Search for the cell housing the specified text and yield its [x, y] center coordinate. 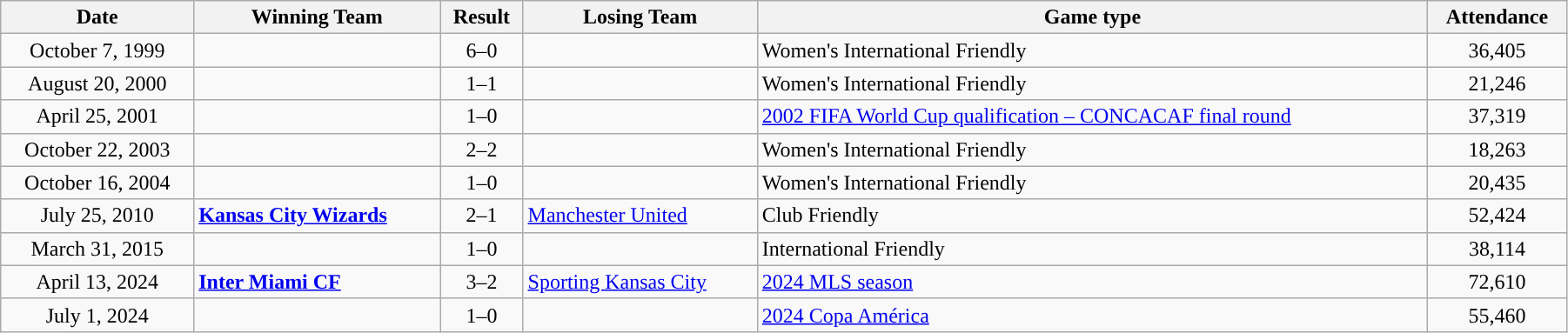
Date [97, 17]
Game type [1092, 17]
Losing Team [640, 17]
18,263 [1498, 150]
October 7, 1999 [97, 50]
38,114 [1498, 249]
21,246 [1498, 83]
37,319 [1498, 117]
1–1 [482, 83]
July 1, 2024 [97, 315]
August 20, 2000 [97, 83]
October 16, 2004 [97, 183]
April 13, 2024 [97, 282]
2–1 [482, 216]
Club Friendly [1092, 216]
36,405 [1498, 50]
2–2 [482, 150]
July 25, 2010 [97, 216]
Sporting Kansas City [640, 282]
March 31, 2015 [97, 249]
Manchester United [640, 216]
International Friendly [1092, 249]
52,424 [1498, 216]
6–0 [482, 50]
3–2 [482, 282]
20,435 [1498, 183]
72,610 [1498, 282]
55,460 [1498, 315]
2002 FIFA World Cup qualification – CONCACAF final round [1092, 117]
Result [482, 17]
October 22, 2003 [97, 150]
Kansas City Wizards [317, 216]
2024 MLS season [1092, 282]
Attendance [1498, 17]
Inter Miami CF [317, 282]
2024 Copa América [1092, 315]
Winning Team [317, 17]
April 25, 2001 [97, 117]
